Capture the cell that displays the provided text and extract its (X, Y) central coordinate. 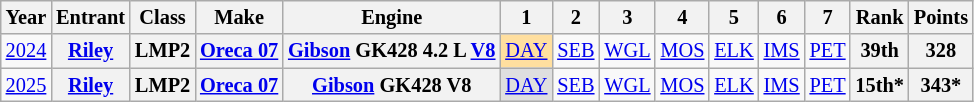
39th (879, 51)
Year (26, 17)
Entrant (90, 17)
Gibson GK428 4.2 L V8 (392, 51)
Engine (392, 17)
4 (682, 17)
7 (828, 17)
6 (782, 17)
5 (734, 17)
3 (627, 17)
15th* (879, 85)
1 (526, 17)
Rank (879, 17)
Class (162, 17)
328 (941, 51)
343* (941, 85)
2 (576, 17)
2025 (26, 85)
Gibson GK428 V8 (392, 85)
Make (239, 17)
Points (941, 17)
2024 (26, 51)
